Find where the given text appears and provide that cell's center as [X, Y] coordinate. 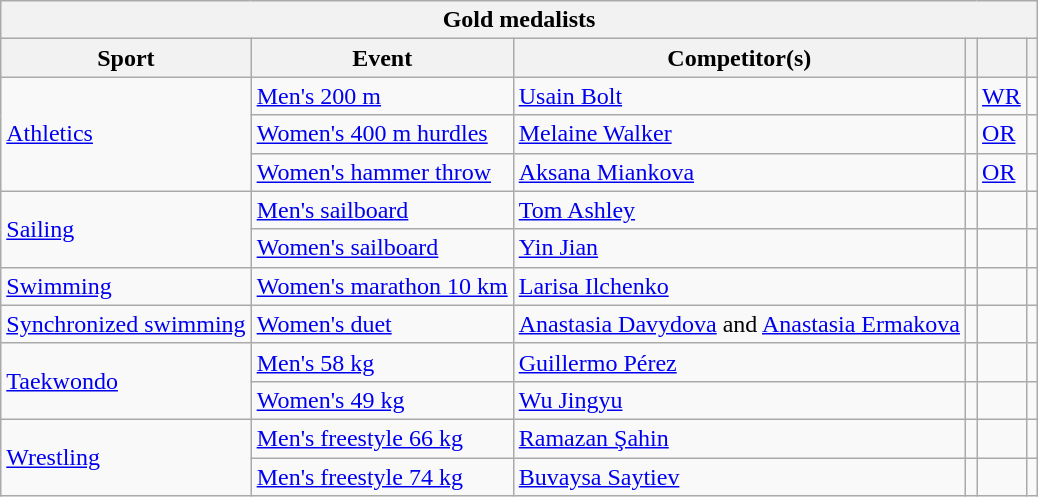
Women's sailboard [382, 248]
Taekwondo [126, 381]
Men's 58 kg [382, 362]
Guillermo Pérez [739, 362]
Sport [126, 58]
Swimming [126, 286]
Wu Jingyu [739, 400]
Men's freestyle 74 kg [382, 477]
Competitor(s) [739, 58]
Anastasia Davydova and Anastasia Ermakova [739, 324]
Yin Jian [739, 248]
Gold medalists [520, 20]
Women's 49 kg [382, 400]
Women's duet [382, 324]
Ramazan Şahin [739, 438]
Men's sailboard [382, 210]
Sailing [126, 229]
Larisa Ilchenko [739, 286]
Wrestling [126, 457]
Women's hammer throw [382, 172]
Melaine Walker [739, 134]
Women's 400 m hurdles [382, 134]
Men's freestyle 66 kg [382, 438]
WR [1002, 96]
Event [382, 58]
Men's 200 m [382, 96]
Buvaysa Saytiev [739, 477]
Synchronized swimming [126, 324]
Athletics [126, 134]
Aksana Miankova [739, 172]
Women's marathon 10 km [382, 286]
Tom Ashley [739, 210]
Usain Bolt [739, 96]
